Determine the [X, Y] coordinate at the center of the cell enclosing the given text.  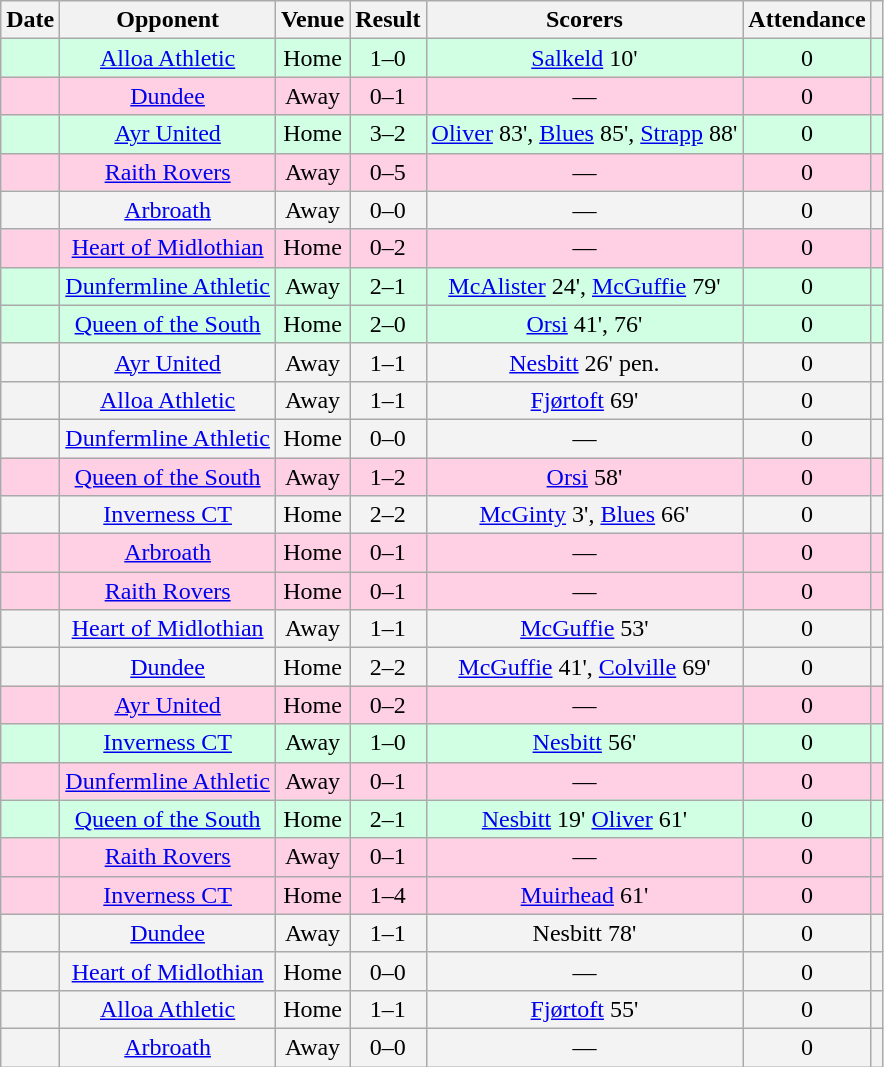
1–4 [388, 895]
Muirhead 61' [584, 895]
Opponent [168, 20]
Result [388, 20]
Oliver 83', Blues 85', Strapp 88' [584, 134]
McAlister 24', McGuffie 79' [584, 286]
McGuffie 53' [584, 629]
Attendance [807, 20]
Venue [312, 20]
Fjørtoft 69' [584, 400]
Nesbitt 56' [584, 743]
Nesbitt 19' Oliver 61' [584, 819]
McGinty 3', Blues 66' [584, 515]
Orsi 58' [584, 477]
1–2 [388, 477]
Nesbitt 26' pen. [584, 362]
0–5 [388, 172]
Orsi 41', 76' [584, 324]
Date [30, 20]
McGuffie 41', Colville 69' [584, 667]
3–2 [388, 134]
Salkeld 10' [584, 58]
Fjørtoft 55' [584, 1009]
2–0 [388, 324]
Nesbitt 78' [584, 933]
Scorers [584, 20]
